Pinpoint the cell where the given text exists, returning its [X, Y] midpoint coordinate. 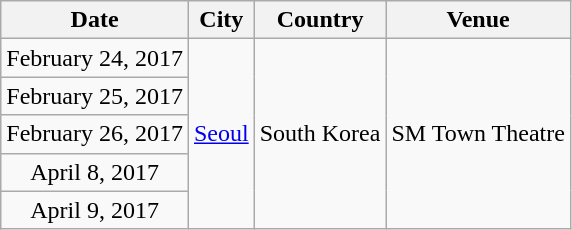
SM Town Theatre [478, 134]
February 26, 2017 [95, 134]
South Korea [320, 134]
Venue [478, 20]
April 8, 2017 [95, 172]
February 25, 2017 [95, 96]
February 24, 2017 [95, 58]
Seoul [221, 134]
April 9, 2017 [95, 210]
City [221, 20]
Country [320, 20]
Date [95, 20]
